Return the [x, y] coordinate for the center point of the cell that contains the specified text.  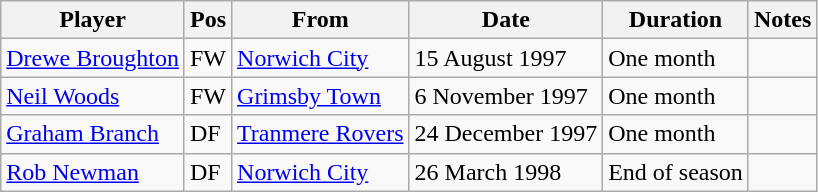
Grimsby Town [320, 96]
Pos [208, 20]
Tranmere Rovers [320, 134]
Notes [782, 20]
Player [93, 20]
26 March 1998 [506, 172]
Duration [676, 20]
Drewe Broughton [93, 58]
Date [506, 20]
From [320, 20]
24 December 1997 [506, 134]
6 November 1997 [506, 96]
Rob Newman [93, 172]
Graham Branch [93, 134]
Neil Woods [93, 96]
End of season [676, 172]
15 August 1997 [506, 58]
